Identify which cell holds the provided text, then report its (x, y) central coordinate. 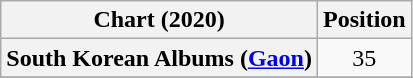
35 (364, 58)
Position (364, 20)
Chart (2020) (160, 20)
South Korean Albums (Gaon) (160, 58)
